Detect which cell encompasses the target text, then output its (x, y) center coordinate. 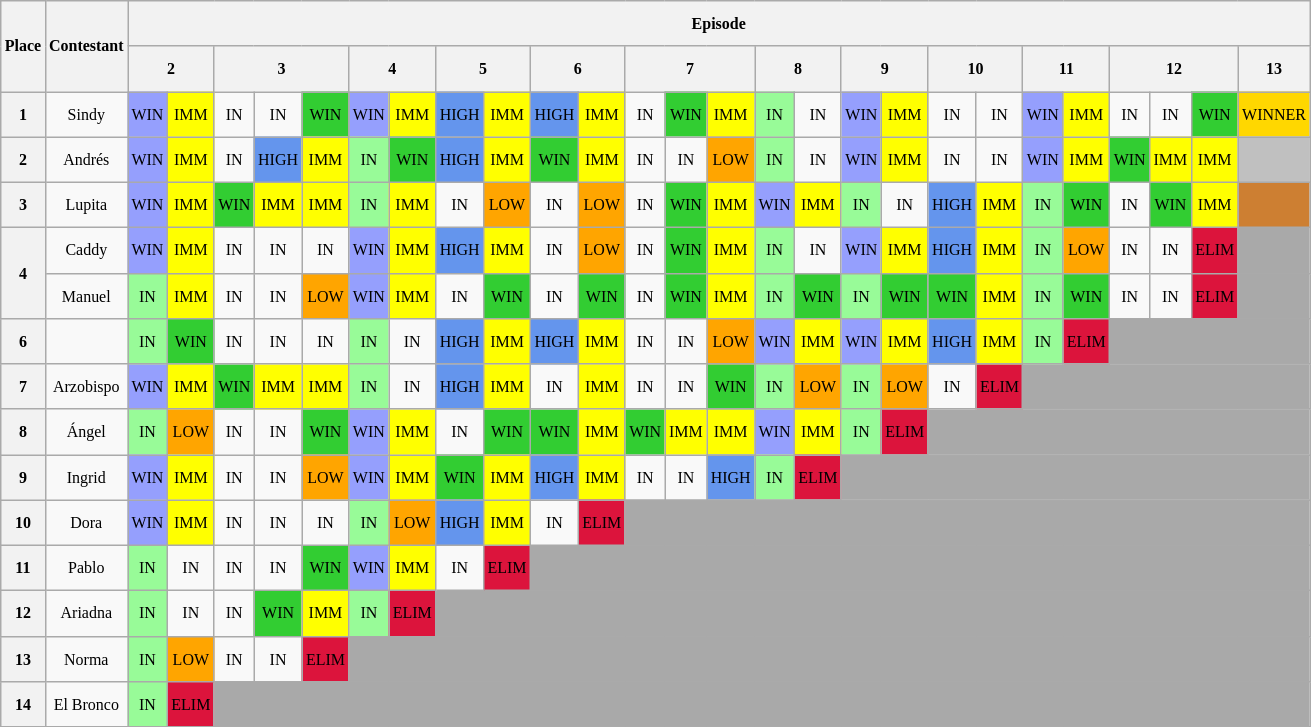
5 (484, 68)
Lupita (86, 204)
Caddy (86, 250)
Ángel (86, 432)
Ingrid (86, 476)
Sindy (86, 114)
Arzobispo (86, 386)
Place (23, 46)
Contestant (86, 46)
Andrés (86, 160)
El Bronco (86, 704)
WINNER (1274, 114)
Ariadna (86, 612)
Pablo (86, 568)
14 (23, 704)
1 (23, 114)
Episode (719, 22)
Manuel (86, 296)
Norma (86, 658)
Dora (86, 522)
